Extract the (X, Y) coordinate from the center of the cell holding the provided text.  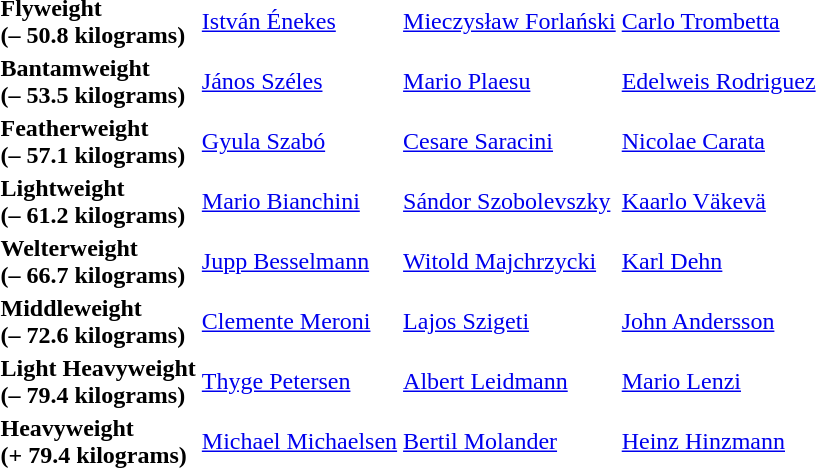
Jupp Besselmann (299, 262)
Witold Majchrzycki (510, 262)
János Széles (299, 82)
Mario Bianchini (299, 202)
Albert Leidmann (510, 382)
Sándor Szobolevszky (510, 202)
Gyula Szabó (299, 142)
Lajos Szigeti (510, 322)
Clemente Meroni (299, 322)
Thyge Petersen (299, 382)
Cesare Saracini (510, 142)
Mario Plaesu (510, 82)
